Return the [X, Y] coordinate for the center point of the cell that contains the specified text.  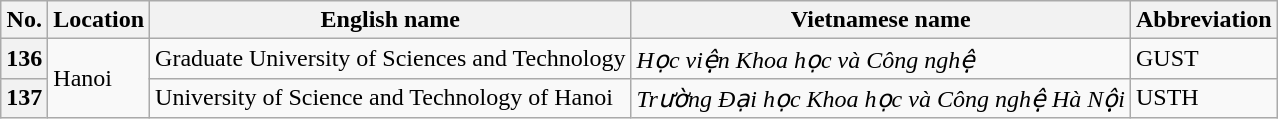
University of Science and Technology of Hanoi [390, 98]
Trường Đại học Khoa học và Công nghệ Hà Nội [880, 98]
Abbreviation [1204, 20]
137 [24, 98]
Vietnamese name [880, 20]
136 [24, 59]
GUST [1204, 59]
Học viện Khoa học và Công nghệ [880, 59]
English name [390, 20]
USTH [1204, 98]
Graduate University of Sciences and Technology [390, 59]
Location [99, 20]
No. [24, 20]
Hanoi [99, 78]
